Determine the (X, Y) coordinate at the center of the cell enclosing the given text.  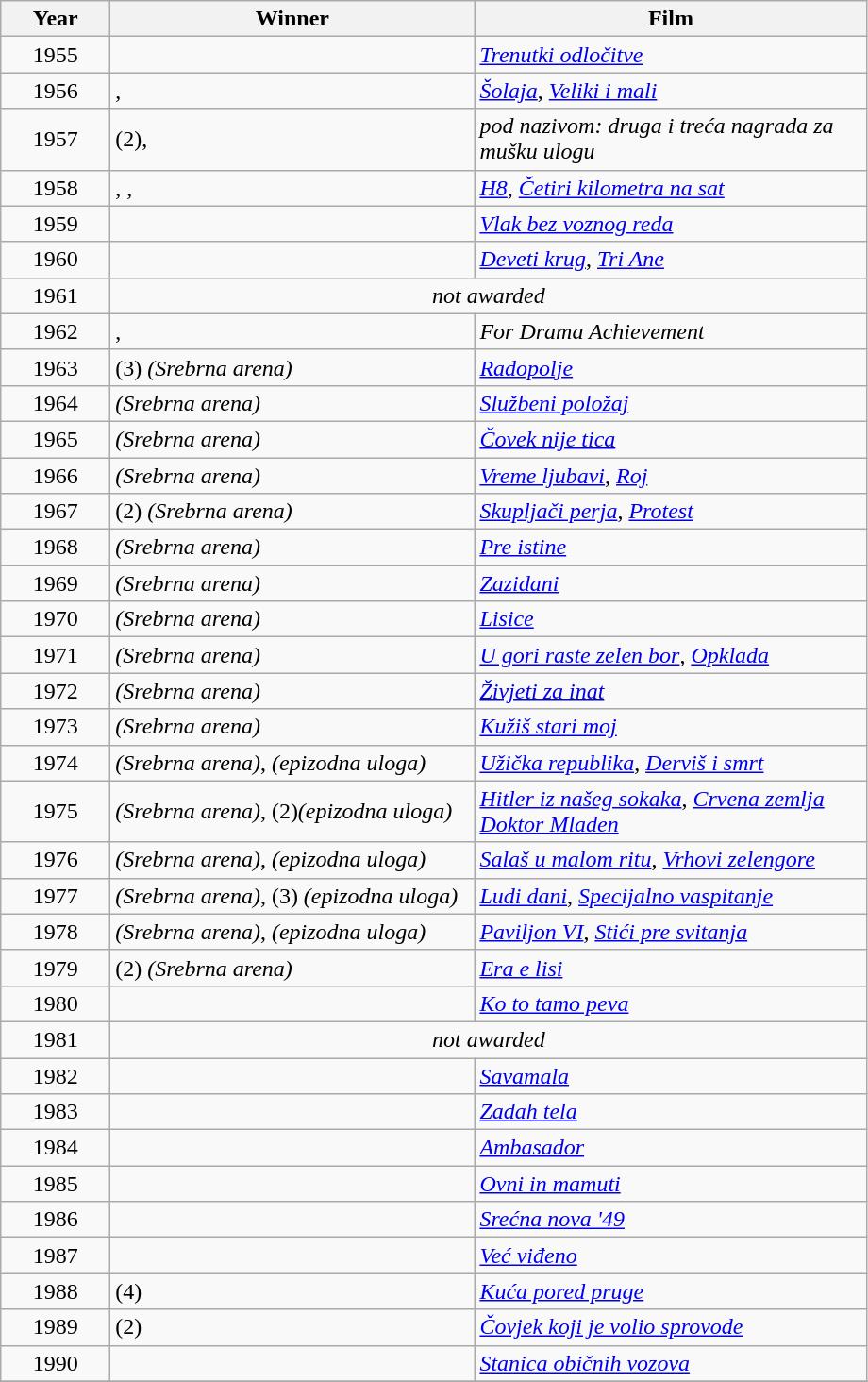
1983 (56, 1112)
1959 (56, 224)
1970 (56, 619)
Ovni in mamuti (671, 1184)
Winner (292, 19)
pod nazivom: druga i treća nagrada za mušku ulogu (671, 140)
1961 (56, 295)
1975 (56, 812)
Ko to tamo peva (671, 1003)
1989 (56, 1327)
Šolaja, Veliki i mali (671, 91)
1968 (56, 548)
, , (292, 188)
Film (671, 19)
1979 (56, 968)
1962 (56, 331)
1985 (56, 1184)
(4) (292, 1291)
Srećna nova '49 (671, 1220)
1958 (56, 188)
1957 (56, 140)
(Srebrna arena), (2)(epizodna uloga) (292, 812)
1960 (56, 260)
1984 (56, 1148)
Kužiš stari moj (671, 727)
1967 (56, 512)
1977 (56, 896)
Zazidani (671, 583)
1976 (56, 860)
1986 (56, 1220)
1963 (56, 367)
Pre istine (671, 548)
For Drama Achievement (671, 331)
H8, Četiri kilometra na sat (671, 188)
Year (56, 19)
Stanica običnih vozova (671, 1363)
Paviljon VI, Stići pre svitanja (671, 932)
(3) (Srebrna arena) (292, 367)
Deveti krug, Tri Ane (671, 260)
1955 (56, 55)
Vreme ljubavi, Roj (671, 475)
Salaš u malom ritu, Vrhovi zelengore (671, 860)
(Srebrna arena), (3) (epizodna uloga) (292, 896)
1980 (56, 1003)
Radopolje (671, 367)
Užička republika, Derviš i smrt (671, 763)
Lisice (671, 619)
U gori raste zelen bor, Opklada (671, 655)
1956 (56, 91)
Era e lisi (671, 968)
1971 (56, 655)
1978 (56, 932)
Trenutki odločitve (671, 55)
1973 (56, 727)
1974 (56, 763)
Ambasador (671, 1148)
1990 (56, 1363)
Službeni položaj (671, 403)
Ludi dani, Specijalno vaspitanje (671, 896)
Hitler iz našeg sokaka, Crvena zemlja Doktor Mladen (671, 812)
1987 (56, 1256)
1972 (56, 691)
1969 (56, 583)
1988 (56, 1291)
Skupljači perja, Protest (671, 512)
Savamala (671, 1075)
1964 (56, 403)
(2) (292, 1327)
(2), (292, 140)
Već viđeno (671, 1256)
1966 (56, 475)
1965 (56, 439)
Kuća pored pruge (671, 1291)
Čovjek koji je volio sprovode (671, 1327)
1981 (56, 1039)
Čovek nije tica (671, 439)
Živjeti za inat (671, 691)
Zadah tela (671, 1112)
Vlak bez voznog reda (671, 224)
1982 (56, 1075)
